Search for the cell housing the specified text and yield its [X, Y] center coordinate. 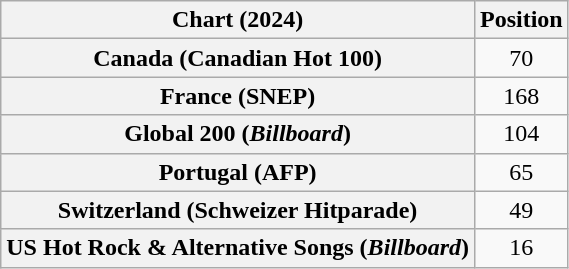
France (SNEP) [238, 96]
16 [521, 248]
Canada (Canadian Hot 100) [238, 58]
168 [521, 96]
49 [521, 210]
104 [521, 134]
Global 200 (Billboard) [238, 134]
Position [521, 20]
65 [521, 172]
US Hot Rock & Alternative Songs (Billboard) [238, 248]
Switzerland (Schweizer Hitparade) [238, 210]
70 [521, 58]
Chart (2024) [238, 20]
Portugal (AFP) [238, 172]
